From the cell containing the given text, extract its center point as [x, y] coordinate. 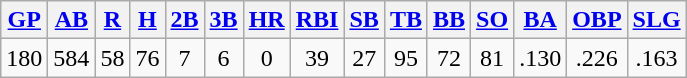
0 [266, 58]
SLG [656, 20]
2B [184, 20]
58 [112, 58]
HR [266, 20]
72 [448, 58]
TB [406, 20]
.163 [656, 58]
RBI [317, 20]
SB [364, 20]
H [148, 20]
3B [224, 20]
GP [24, 20]
27 [364, 58]
.130 [540, 58]
180 [24, 58]
BA [540, 20]
7 [184, 58]
SO [492, 20]
BB [448, 20]
R [112, 20]
81 [492, 58]
.226 [597, 58]
76 [148, 58]
584 [72, 58]
6 [224, 58]
39 [317, 58]
95 [406, 58]
OBP [597, 20]
AB [72, 20]
